Pinpoint the cell where the given text exists, returning its (X, Y) midpoint coordinate. 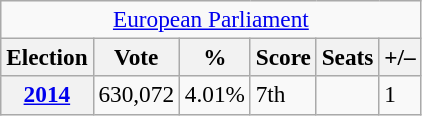
2014 (47, 95)
% (214, 57)
7th (283, 95)
1 (400, 95)
European Parliament (211, 19)
Score (283, 57)
Seats (348, 57)
630,072 (136, 95)
4.01% (214, 95)
+/– (400, 57)
Election (47, 57)
Vote (136, 57)
